Return the (x, y) coordinate for the center point of the cell that contains the specified text.  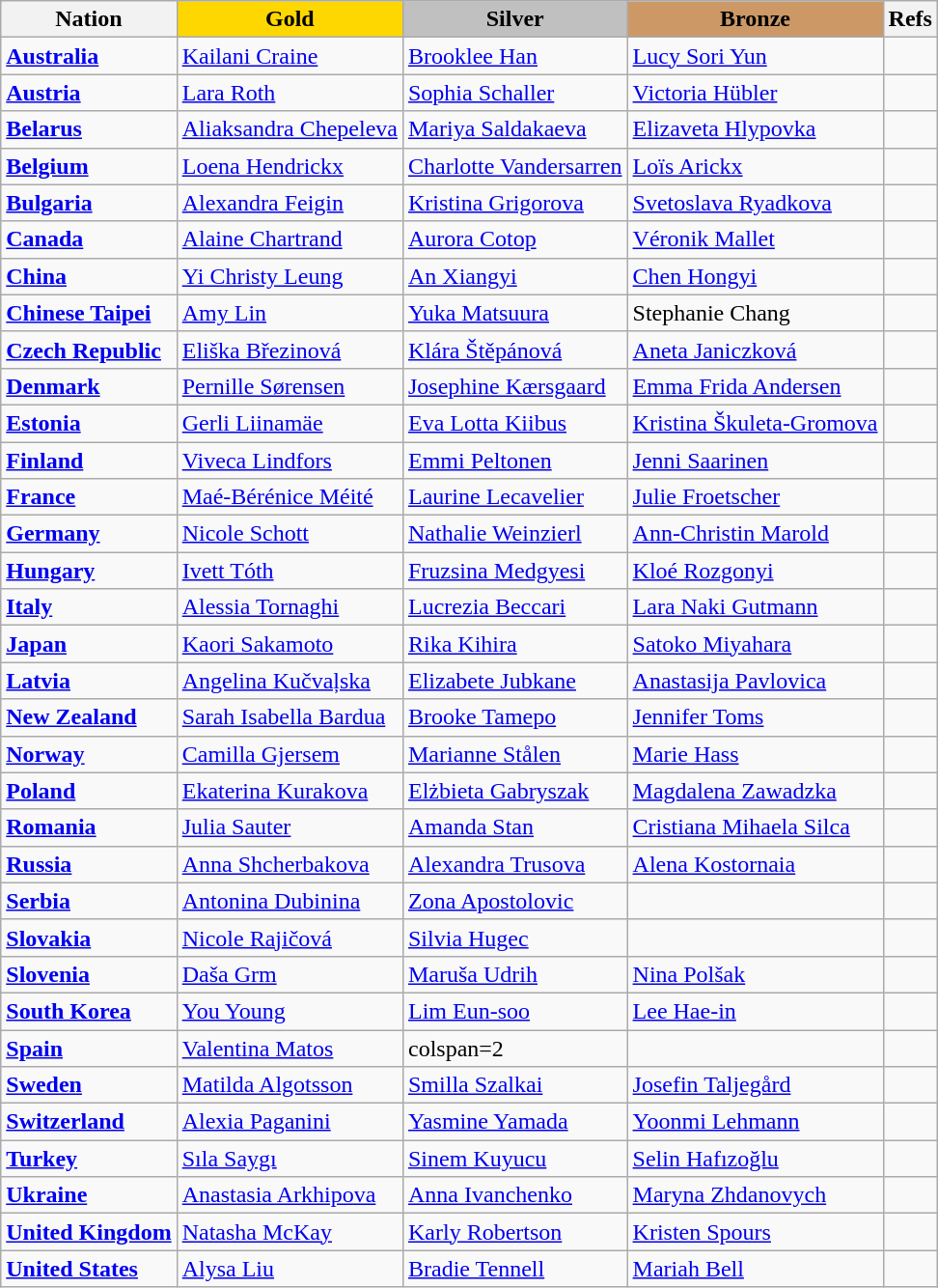
New Zealand (89, 717)
Belarus (89, 129)
Stephanie Chang (755, 313)
Finland (89, 461)
Elizabete Jubkane (515, 681)
Bradie Tennell (515, 1269)
Karly Robertson (515, 1232)
Smilla Szalkai (515, 1085)
Aliaksandra Chepeleva (290, 129)
Anastasia Arkhipova (290, 1195)
Ekaterina Kurakova (290, 791)
Slovakia (89, 938)
Alexandra Trusova (515, 864)
Spain (89, 1048)
An Xiangyi (515, 276)
Germany (89, 534)
Kloé Rozgonyi (755, 571)
Emmi Peltonen (515, 461)
Silvia Hugec (515, 938)
Zona Apostolovic (515, 901)
Yi Christy Leung (290, 276)
Kristen Spours (755, 1232)
France (89, 497)
Yasmine Yamada (515, 1122)
Austria (89, 93)
Sarah Isabella Bardua (290, 717)
Svetoslava Ryadkova (755, 203)
Nation (89, 19)
Mariya Saldakaeva (515, 129)
Norway (89, 754)
Sweden (89, 1085)
Brooke Tamepo (515, 717)
Romania (89, 827)
colspan=2 (515, 1048)
Alexia Paganini (290, 1122)
Sıla Saygı (290, 1159)
Canada (89, 239)
Mariah Bell (755, 1269)
Yuka Matsuura (515, 313)
You Young (290, 1011)
Antonina Dubinina (290, 901)
Julia Sauter (290, 827)
Alessia Tornaghi (290, 607)
Alexandra Feigin (290, 203)
Matilda Algotsson (290, 1085)
Eva Lotta Kiibus (515, 423)
Chen Hongyi (755, 276)
Lucy Sori Yun (755, 56)
Véronik Mallet (755, 239)
Anna Shcherbakova (290, 864)
Emma Frida Andersen (755, 386)
China (89, 276)
Turkey (89, 1159)
Magdalena Zawadzka (755, 791)
Daša Grm (290, 974)
Josephine Kærsgaard (515, 386)
Lim Eun-soo (515, 1011)
Julie Froetscher (755, 497)
Eliška Březinová (290, 350)
Viveca Lindfors (290, 461)
Fruzsina Medgyesi (515, 571)
Cristiana Mihaela Silca (755, 827)
Poland (89, 791)
Laurine Lecavelier (515, 497)
Lee Hae-in (755, 1011)
Lara Roth (290, 93)
Elżbieta Gabryszak (515, 791)
Bronze (755, 19)
Russia (89, 864)
Gerli Liinamäe (290, 423)
Josefin Taljegård (755, 1085)
Ann-Christin Marold (755, 534)
Satoko Miyahara (755, 644)
Kristina Grigorova (515, 203)
Alena Kostornaia (755, 864)
Marie Hass (755, 754)
Yoonmi Lehmann (755, 1122)
Valentina Matos (290, 1048)
United Kingdom (89, 1232)
Gold (290, 19)
Kaori Sakamoto (290, 644)
Angelina Kučvaļska (290, 681)
Jennifer Toms (755, 717)
Charlotte Vandersarren (515, 166)
Natasha McKay (290, 1232)
Ukraine (89, 1195)
Elizaveta Hlypovka (755, 129)
Victoria Hübler (755, 93)
Aneta Janiczková (755, 350)
Rika Kihira (515, 644)
Lucrezia Beccari (515, 607)
Aurora Cotop (515, 239)
Selin Hafızoğlu (755, 1159)
Kailani Craine (290, 56)
Klára Štěpánová (515, 350)
Latvia (89, 681)
Maé-Bérénice Méité (290, 497)
South Korea (89, 1011)
Anastasija Pavlovica (755, 681)
Loena Hendrickx (290, 166)
Czech Republic (89, 350)
United States (89, 1269)
Loïs Arickx (755, 166)
Camilla Gjersem (290, 754)
Alysa Liu (290, 1269)
Nathalie Weinzierl (515, 534)
Brooklee Han (515, 56)
Denmark (89, 386)
Switzerland (89, 1122)
Kristina Škuleta-Gromova (755, 423)
Italy (89, 607)
Bulgaria (89, 203)
Ivett Tóth (290, 571)
Refs (910, 19)
Chinese Taipei (89, 313)
Maryna Zhdanovych (755, 1195)
Lara Naki Gutmann (755, 607)
Marianne Stålen (515, 754)
Slovenia (89, 974)
Hungary (89, 571)
Australia (89, 56)
Maruša Udrih (515, 974)
Pernille Sørensen (290, 386)
Japan (89, 644)
Nicole Rajičová (290, 938)
Sinem Kuyucu (515, 1159)
Sophia Schaller (515, 93)
Serbia (89, 901)
Anna Ivanchenko (515, 1195)
Silver (515, 19)
Jenni Saarinen (755, 461)
Belgium (89, 166)
Amanda Stan (515, 827)
Nicole Schott (290, 534)
Alaine Chartrand (290, 239)
Estonia (89, 423)
Amy Lin (290, 313)
Nina Polšak (755, 974)
